Find where the given text appears and provide that cell's center as [x, y] coordinate. 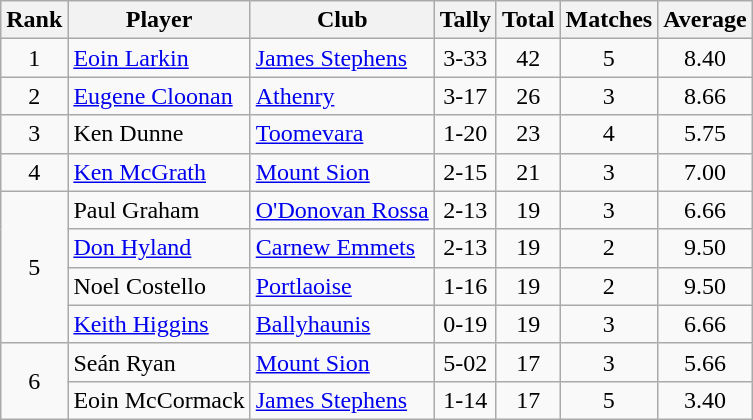
6 [34, 381]
Don Hyland [159, 248]
Portlaoise [342, 286]
O'Donovan Rossa [342, 210]
Athenry [342, 96]
Carnew Emmets [342, 248]
3-33 [465, 58]
Paul Graham [159, 210]
3-17 [465, 96]
Total [528, 20]
1-16 [465, 286]
Noel Costello [159, 286]
Rank [34, 20]
7.00 [706, 172]
2-15 [465, 172]
Eugene Cloonan [159, 96]
0-19 [465, 324]
Tally [465, 20]
1-14 [465, 400]
5.75 [706, 134]
Toomevara [342, 134]
Ken McGrath [159, 172]
5.66 [706, 362]
1-20 [465, 134]
21 [528, 172]
Player [159, 20]
Eoin McCormack [159, 400]
8.40 [706, 58]
Ballyhaunis [342, 324]
Average [706, 20]
Eoin Larkin [159, 58]
5-02 [465, 362]
Matches [609, 20]
Club [342, 20]
3.40 [706, 400]
Seán Ryan [159, 362]
Ken Dunne [159, 134]
26 [528, 96]
1 [34, 58]
8.66 [706, 96]
23 [528, 134]
Keith Higgins [159, 324]
42 [528, 58]
